Extract the (x, y) coordinate from the center of the cell holding the provided text.  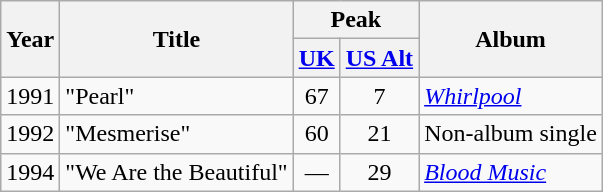
1994 (30, 172)
60 (316, 134)
Year (30, 39)
Album (511, 39)
US Alt (379, 58)
Non-album single (511, 134)
7 (379, 96)
— (316, 172)
Peak (356, 20)
"Pearl" (176, 96)
29 (379, 172)
Title (176, 39)
67 (316, 96)
1991 (30, 96)
"We Are the Beautiful" (176, 172)
UK (316, 58)
Blood Music (511, 172)
"Mesmerise" (176, 134)
21 (379, 134)
Whirlpool (511, 96)
1992 (30, 134)
